From the cell containing the given text, extract its center point as (X, Y) coordinate. 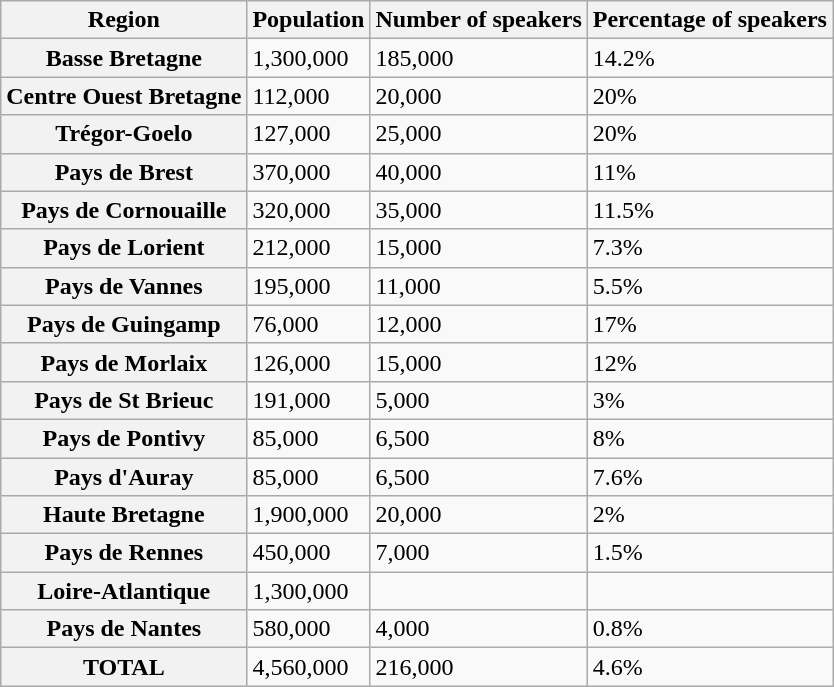
11,000 (478, 286)
195,000 (308, 286)
12,000 (478, 324)
Pays de Guingamp (124, 324)
40,000 (478, 172)
Centre Ouest Bretagne (124, 96)
Basse Bretagne (124, 58)
191,000 (308, 400)
5.5% (710, 286)
5,000 (478, 400)
185,000 (478, 58)
212,000 (308, 248)
Population (308, 20)
Pays de Brest (124, 172)
Pays de St Brieuc (124, 400)
Pays d'Auray (124, 477)
25,000 (478, 134)
Pays de Lorient (124, 248)
Trégor-Goelo (124, 134)
8% (710, 438)
0.8% (710, 629)
580,000 (308, 629)
4.6% (710, 667)
Region (124, 20)
4,000 (478, 629)
450,000 (308, 553)
1,900,000 (308, 515)
126,000 (308, 362)
Percentage of speakers (710, 20)
7,000 (478, 553)
4,560,000 (308, 667)
1.5% (710, 553)
17% (710, 324)
Pays de Morlaix (124, 362)
127,000 (308, 134)
Haute Bretagne (124, 515)
7.3% (710, 248)
Pays de Vannes (124, 286)
Pays de Pontivy (124, 438)
76,000 (308, 324)
216,000 (478, 667)
Pays de Nantes (124, 629)
2% (710, 515)
Loire-Atlantique (124, 591)
3% (710, 400)
11% (710, 172)
370,000 (308, 172)
112,000 (308, 96)
11.5% (710, 210)
35,000 (478, 210)
Pays de Cornouaille (124, 210)
Number of speakers (478, 20)
12% (710, 362)
TOTAL (124, 667)
Pays de Rennes (124, 553)
7.6% (710, 477)
14.2% (710, 58)
320,000 (308, 210)
